Return (x, y) of the center of cell containing provided text 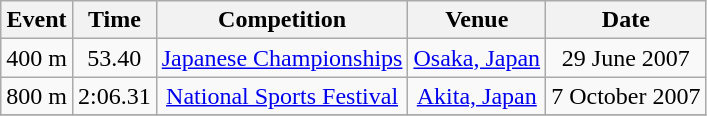
2:06.31 (114, 96)
National Sports Festival (282, 96)
7 October 2007 (626, 96)
53.40 (114, 58)
Competition (282, 20)
Akita, Japan (477, 96)
800 m (37, 96)
Osaka, Japan (477, 58)
Date (626, 20)
29 June 2007 (626, 58)
Venue (477, 20)
Time (114, 20)
Event (37, 20)
Japanese Championships (282, 58)
400 m (37, 58)
